Search for the cell housing the specified text and yield its [X, Y] center coordinate. 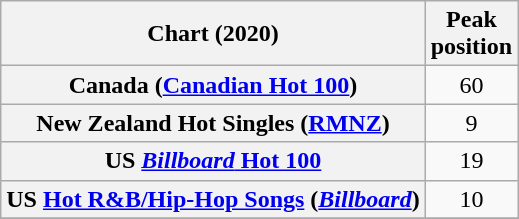
New Zealand Hot Singles (RMNZ) [213, 123]
9 [471, 123]
19 [471, 161]
Canada (Canadian Hot 100) [213, 85]
10 [471, 199]
US Hot R&B/Hip-Hop Songs (Billboard) [213, 199]
US Billboard Hot 100 [213, 161]
60 [471, 85]
Chart (2020) [213, 34]
Peakposition [471, 34]
